Locate the cell with the specified text and output its (X, Y) center coordinate. 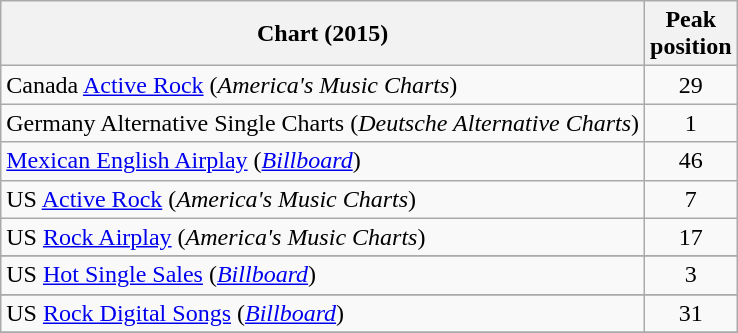
Chart (2015) (323, 34)
3 (691, 275)
29 (691, 85)
US Rock Airplay (America's Music Charts) (323, 237)
Canada Active Rock (America's Music Charts) (323, 85)
7 (691, 199)
US Rock Digital Songs (Billboard) (323, 313)
Germany Alternative Single Charts (Deutsche Alternative Charts) (323, 123)
17 (691, 237)
Mexican English Airplay (Billboard) (323, 161)
1 (691, 123)
US Hot Single Sales (Billboard) (323, 275)
46 (691, 161)
US Active Rock (America's Music Charts) (323, 199)
Peakposition (691, 34)
31 (691, 313)
